Locate the cell with the specified text and output its (x, y) center coordinate. 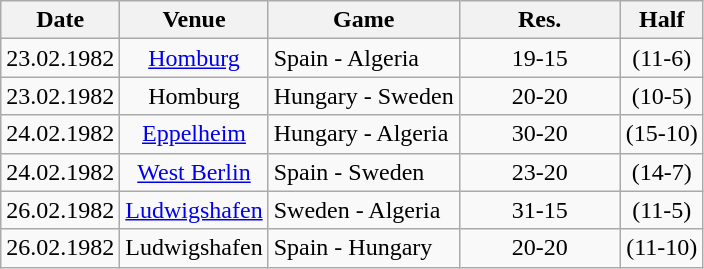
(11-10) (662, 248)
Res. (540, 20)
Spain - Hungary (364, 248)
Sweden - Algeria (364, 210)
Date (60, 20)
23-20 (540, 172)
30-20 (540, 134)
West Berlin (194, 172)
Hungary - Sweden (364, 96)
Spain - Algeria (364, 58)
(10-5) (662, 96)
31-15 (540, 210)
Venue (194, 20)
19-15 (540, 58)
Game (364, 20)
Half (662, 20)
Spain - Sweden (364, 172)
(11-5) (662, 210)
Eppelheim (194, 134)
(15-10) (662, 134)
(14-7) (662, 172)
Hungary - Algeria (364, 134)
(11-6) (662, 58)
